Locate the cell with the specified text and output its (x, y) center coordinate. 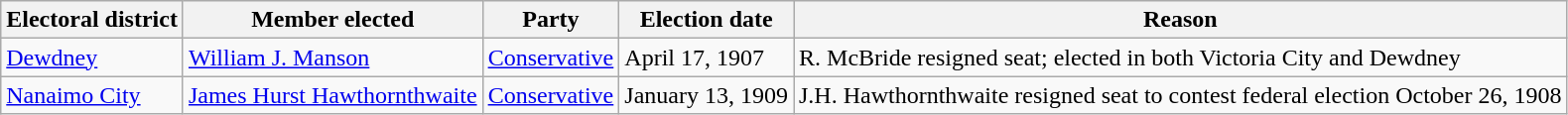
Electoral district (92, 20)
R. McBride resigned seat; elected in both Victoria City and Dewdney (1181, 57)
April 17, 1907 (707, 57)
James Hurst Hawthornthwaite (332, 95)
January 13, 1909 (707, 95)
Party (551, 20)
Dewdney (92, 57)
J.H. Hawthornthwaite resigned seat to contest federal election October 26, 1908 (1181, 95)
Election date (707, 20)
Nanaimo City (92, 95)
Reason (1181, 20)
William J. Manson (332, 57)
Member elected (332, 20)
